Detect which cell encompasses the target text, then output its [x, y] center coordinate. 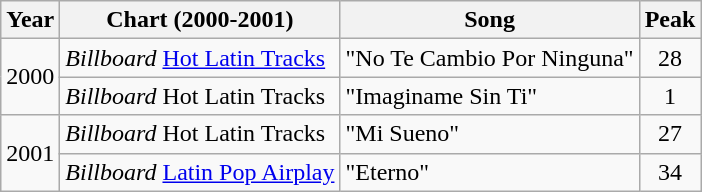
"Imaginame Sin Ti" [490, 96]
Peak [670, 20]
27 [670, 134]
2000 [30, 77]
28 [670, 58]
Billboard Latin Pop Airplay [200, 172]
Year [30, 20]
1 [670, 96]
"Eterno" [490, 172]
Song [490, 20]
"Mi Sueno" [490, 134]
2001 [30, 153]
Chart (2000-2001) [200, 20]
"No Te Cambio Por Ninguna" [490, 58]
34 [670, 172]
